For the text-containing cell, return its midpoint in [X, Y] coordinate format. 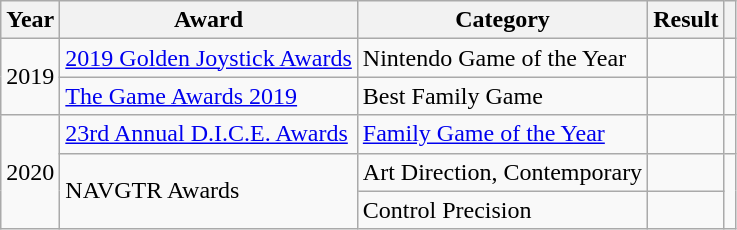
Category [502, 20]
2019 [30, 77]
Result [686, 20]
Nintendo Game of the Year [502, 58]
Award [209, 20]
Best Family Game [502, 96]
Control Precision [502, 210]
NAVGTR Awards [209, 191]
2019 Golden Joystick Awards [209, 58]
The Game Awards 2019 [209, 96]
23rd Annual D.I.C.E. Awards [209, 134]
Art Direction, Contemporary [502, 172]
2020 [30, 172]
Family Game of the Year [502, 134]
Year [30, 20]
